Find where the given text appears and provide that cell's center as [X, Y] coordinate. 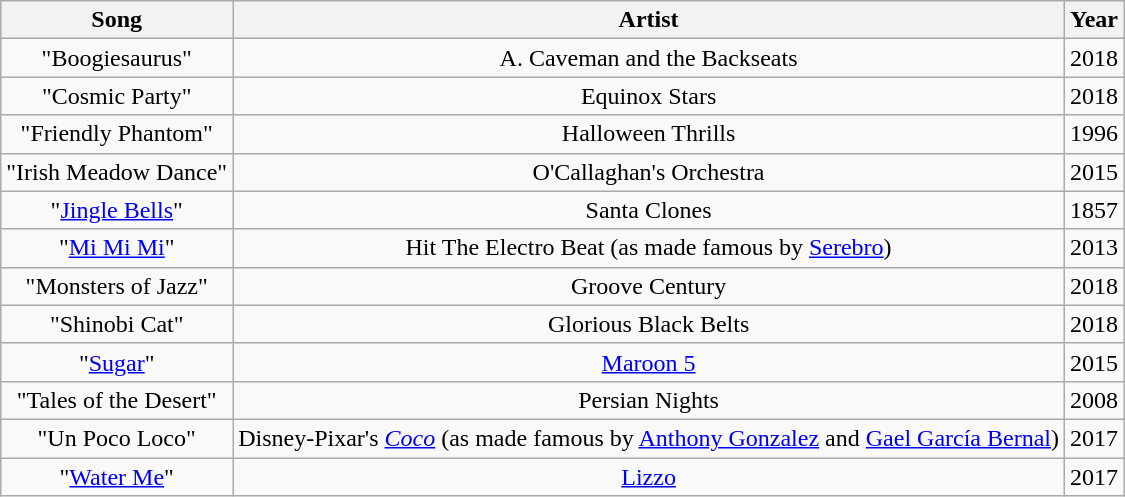
Persian Nights [649, 400]
"Sugar" [117, 362]
Song [117, 20]
Santa Clones [649, 210]
"Boogiesaurus" [117, 58]
"Monsters of Jazz" [117, 286]
"Jingle Bells" [117, 210]
1996 [1094, 134]
"Mi Mi Mi" [117, 248]
Halloween Thrills [649, 134]
Year [1094, 20]
Maroon 5 [649, 362]
Equinox Stars [649, 96]
Glorious Black Belts [649, 324]
"Friendly Phantom" [117, 134]
"Water Me" [117, 477]
"Shinobi Cat" [117, 324]
Groove Century [649, 286]
"Un Poco Loco" [117, 438]
"Tales of the Desert" [117, 400]
A. Caveman and the Backseats [649, 58]
Hit The Electro Beat (as made famous by Serebro) [649, 248]
Artist [649, 20]
2013 [1094, 248]
"Irish Meadow Dance" [117, 172]
1857 [1094, 210]
O'Callaghan's Orchestra [649, 172]
2008 [1094, 400]
"Cosmic Party" [117, 96]
Lizzo [649, 477]
Disney-Pixar's Coco (as made famous by Anthony Gonzalez and Gael García Bernal) [649, 438]
